Identify which cell holds the provided text, then report its (x, y) central coordinate. 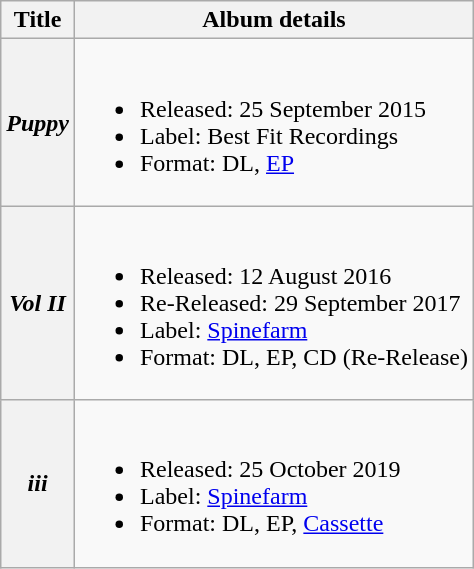
Released: 25 October 2019Label: SpinefarmFormat: DL, EP, Cassette (274, 484)
Released: 25 September 2015Label: Best Fit RecordingsFormat: DL, EP (274, 122)
Released: 12 August 2016Re-Released: 29 September 2017Label: SpinefarmFormat: DL, EP, CD (Re-Release) (274, 303)
iii (38, 484)
Puppy (38, 122)
Album details (274, 20)
Title (38, 20)
Vol II (38, 303)
